Determine the (X, Y) coordinate at the center of the cell enclosing the given text.  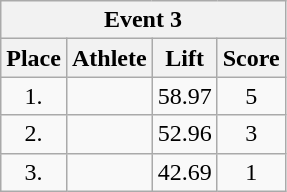
1. (34, 96)
Event 3 (143, 20)
2. (34, 134)
Place (34, 58)
42.69 (184, 172)
Score (251, 58)
Athlete (109, 58)
1 (251, 172)
3 (251, 134)
Lift (184, 58)
58.97 (184, 96)
5 (251, 96)
3. (34, 172)
52.96 (184, 134)
